Pinpoint the cell where the given text exists, returning its [x, y] midpoint coordinate. 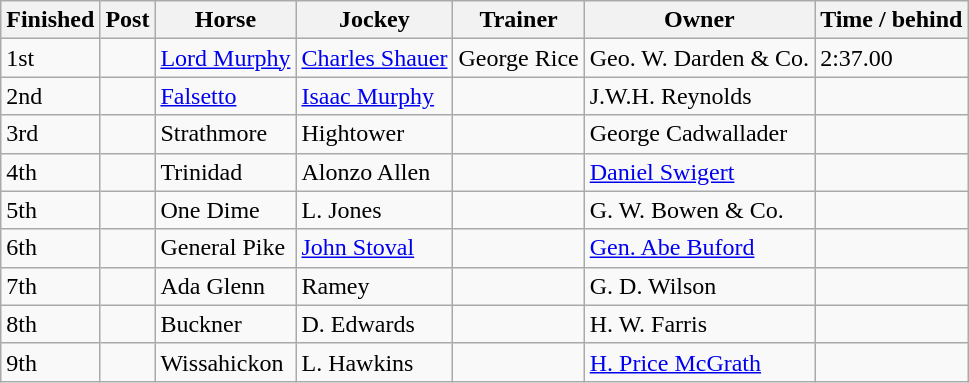
Owner [699, 20]
Ada Glenn [226, 286]
John Stoval [374, 248]
George Cadwallader [699, 134]
Lord Murphy [226, 58]
1st [50, 58]
L. Hawkins [374, 362]
Ramey [374, 286]
G. D. Wilson [699, 286]
Time / behind [892, 20]
J.W.H. Reynolds [699, 96]
George Rice [518, 58]
Post [128, 20]
Hightower [374, 134]
Isaac Murphy [374, 96]
Jockey [374, 20]
Falsetto [226, 96]
8th [50, 324]
2nd [50, 96]
Horse [226, 20]
L. Jones [374, 210]
Strathmore [226, 134]
Trinidad [226, 172]
9th [50, 362]
Wissahickon [226, 362]
6th [50, 248]
5th [50, 210]
Buckner [226, 324]
One Dime [226, 210]
H. Price McGrath [699, 362]
7th [50, 286]
Daniel Swigert [699, 172]
Trainer [518, 20]
2:37.00 [892, 58]
Alonzo Allen [374, 172]
4th [50, 172]
General Pike [226, 248]
Gen. Abe Buford [699, 248]
Geo. W. Darden & Co. [699, 58]
3rd [50, 134]
G. W. Bowen & Co. [699, 210]
H. W. Farris [699, 324]
D. Edwards [374, 324]
Finished [50, 20]
Charles Shauer [374, 58]
